Locate the cell with the specified text and output its [x, y] center coordinate. 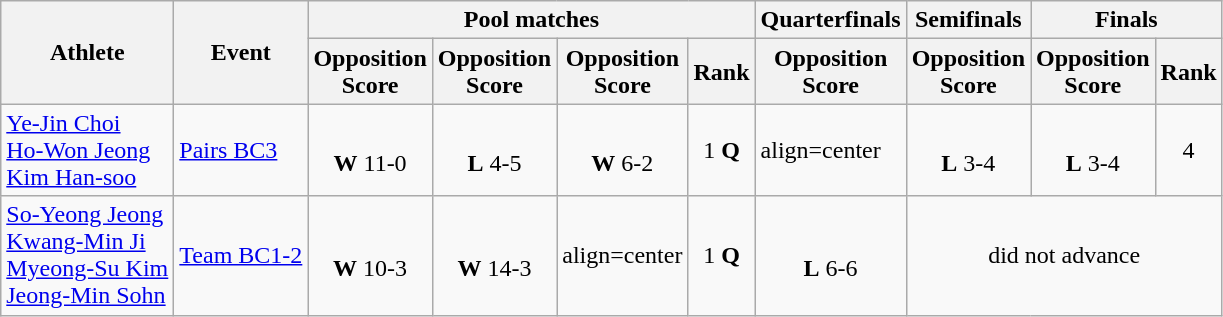
L 6-6 [830, 256]
W 11-0 [370, 150]
Ye-Jin Choi Ho-Won Jeong Kim Han-soo [88, 150]
W 14-3 [494, 256]
Athlete [88, 52]
Pairs BC3 [241, 150]
Quarterfinals [830, 20]
4 [1188, 150]
Team BC1-2 [241, 256]
Event [241, 52]
did not advance [1064, 256]
W 6-2 [622, 150]
Pool matches [532, 20]
So-Yeong Jeong Kwang-Min Ji Myeong-Su Kim Jeong-Min Sohn [88, 256]
W 10-3 [370, 256]
Finals [1127, 20]
L 4-5 [494, 150]
Semifinals [968, 20]
